Capture the cell that displays the provided text and extract its [x, y] central coordinate. 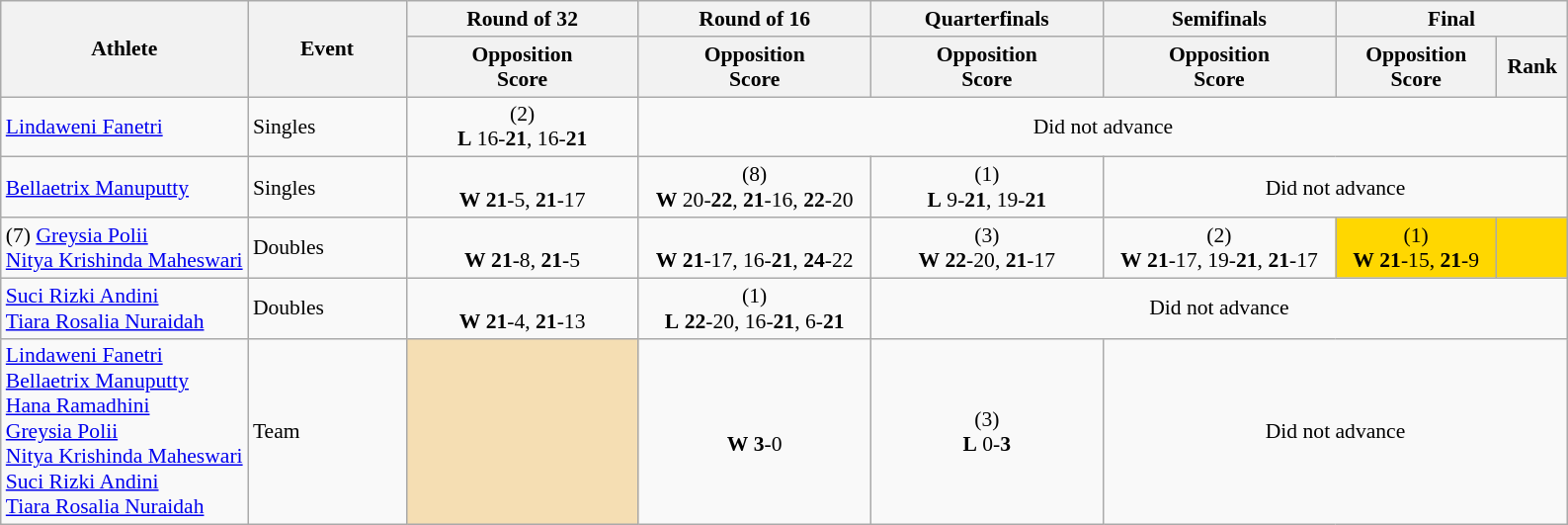
W 21-8, 21-5 [522, 247]
Event [327, 49]
Athlete [124, 49]
Suci Rizki Andini Tiara Rosalia Nuraidah [124, 308]
Lindaweni Fanetri Bellaetrix Manuputty Hana Ramadhini Greysia Polii Nitya Krishinda Maheswari Suci Rizki Andini Tiara Rosalia Nuraidah [124, 431]
Lindaweni Fanetri [124, 127]
(8) W 20-22, 21-16, 22-20 [755, 188]
Team [327, 431]
(3) W 22-20, 21-17 [986, 247]
Semifinals [1219, 19]
(1) W 21-15, 21-9 [1417, 247]
Final [1452, 19]
Rank [1532, 67]
Round of 32 [522, 19]
W 21-17, 16-21, 24-22 [755, 247]
W 21-5, 21-17 [522, 188]
(2) W 21-17, 19-21, 21-17 [1219, 247]
W 3-0 [755, 431]
Round of 16 [755, 19]
(3) L 0-3 [986, 431]
(1) L 9-21, 19-21 [986, 188]
Quarterfinals [986, 19]
Bellaetrix Manuputty [124, 188]
(1) L 22-20, 16-21, 6-21 [755, 308]
W 21-4, 21-13 [522, 308]
(2) L 16-21, 16-21 [522, 127]
(7) Greysia Polii Nitya Krishinda Maheswari [124, 247]
